Detect which cell encompasses the target text, then output its [X, Y] center coordinate. 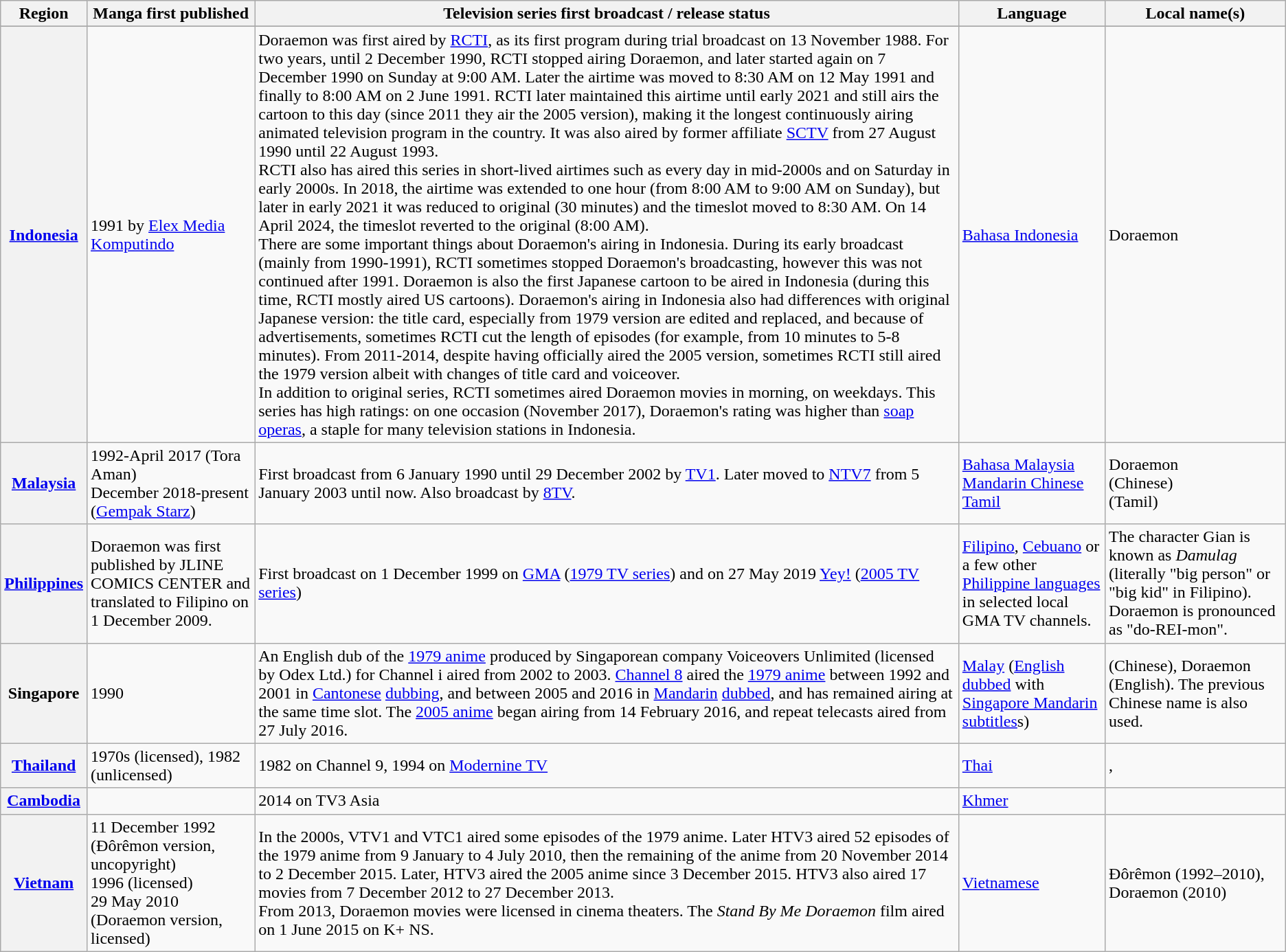
Filipino, Cebuano or a few other Philippine languages in selected local GMA TV channels. [1032, 584]
Vietnamese [1032, 883]
Thailand [44, 765]
2014 on TV3 Asia [607, 801]
Thai [1032, 765]
Đôrêmon (1992–2010), Doraemon (2010) [1195, 883]
The character Gian is known as Damulag (literally "big person" or "big kid" in Filipino). Doraemon is pronounced as "do-REI-mon". [1195, 584]
Language [1032, 14]
Malaysia [44, 484]
Bahasa Indonesia [1032, 235]
Manga first published [171, 14]
Television series first broadcast / release status [607, 14]
Malay (English dubbed with Singapore Mandarin subtitless) [1032, 693]
1991 by Elex Media Komputindo [171, 235]
Singapore [44, 693]
Bahasa MalaysiaMandarin ChineseTamil [1032, 484]
(Chinese), Doraemon (English). The previous Chinese name is also used. [1195, 693]
Region [44, 14]
Vietnam [44, 883]
1982 on Channel 9, 1994 on Modernine TV [607, 765]
Local name(s) [1195, 14]
Doraemon was first published by JLINE COMICS CENTER and translated to Filipino on 1 December 2009. [171, 584]
1990 [171, 693]
11 December 1992 (Đôrêmon version, uncopyright) 1996 (licensed)29 May 2010 (Doraemon version, licensed) [171, 883]
Philippines [44, 584]
First broadcast from 6 January 1990 until 29 December 2002 by TV1. Later moved to NTV7 from 5 January 2003 until now. Also broadcast by 8TV. [607, 484]
1970s (licensed), 1982 (unlicensed) [171, 765]
Doraemon [1195, 235]
Doraemon (Chinese) (Tamil) [1195, 484]
First broadcast on 1 December 1999 on GMA (1979 TV series) and on 27 May 2019 Yey! (2005 TV series) [607, 584]
Indonesia [44, 235]
1992-April 2017 (Tora Aman)December 2018-present (Gempak Starz) [171, 484]
Khmer [1032, 801]
, [1195, 765]
Cambodia [44, 801]
